Search for the cell housing the specified text and yield its (x, y) center coordinate. 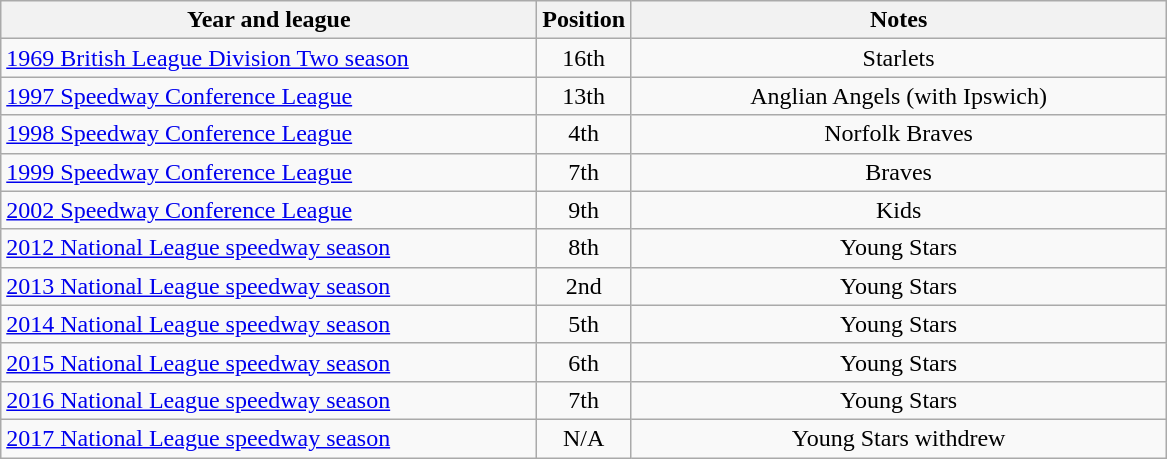
Young Stars withdrew (899, 438)
1998 Speedway Conference League (269, 134)
1999 Speedway Conference League (269, 172)
13th (584, 96)
4th (584, 134)
6th (584, 362)
5th (584, 324)
9th (584, 210)
Anglian Angels (with Ipswich) (899, 96)
2012 National League speedway season (269, 248)
2013 National League speedway season (269, 286)
2nd (584, 286)
Position (584, 20)
2016 National League speedway season (269, 400)
Braves (899, 172)
2015 National League speedway season (269, 362)
8th (584, 248)
1969 British League Division Two season (269, 58)
Notes (899, 20)
Year and league (269, 20)
1997 Speedway Conference League (269, 96)
N/A (584, 438)
2002 Speedway Conference League (269, 210)
2014 National League speedway season (269, 324)
Starlets (899, 58)
Norfolk Braves (899, 134)
2017 National League speedway season (269, 438)
16th (584, 58)
Kids (899, 210)
